From the cell containing the given text, extract its center point as [X, Y] coordinate. 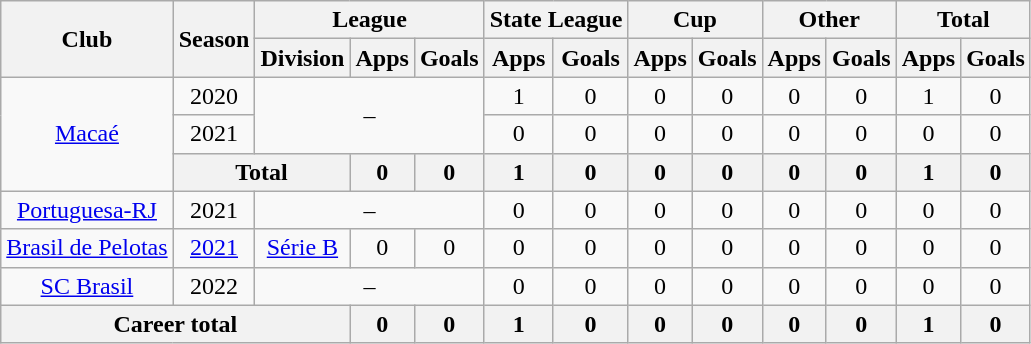
Macaé [87, 134]
Série B [302, 248]
League [370, 20]
Club [87, 39]
2022 [214, 286]
SC Brasil [87, 286]
Career total [176, 324]
State League [556, 20]
Portuguesa-RJ [87, 210]
Season [214, 39]
Other [829, 20]
2020 [214, 96]
Brasil de Pelotas [87, 248]
Division [302, 58]
Cup [695, 20]
